Pinpoint the cell where the given text exists, returning its (x, y) midpoint coordinate. 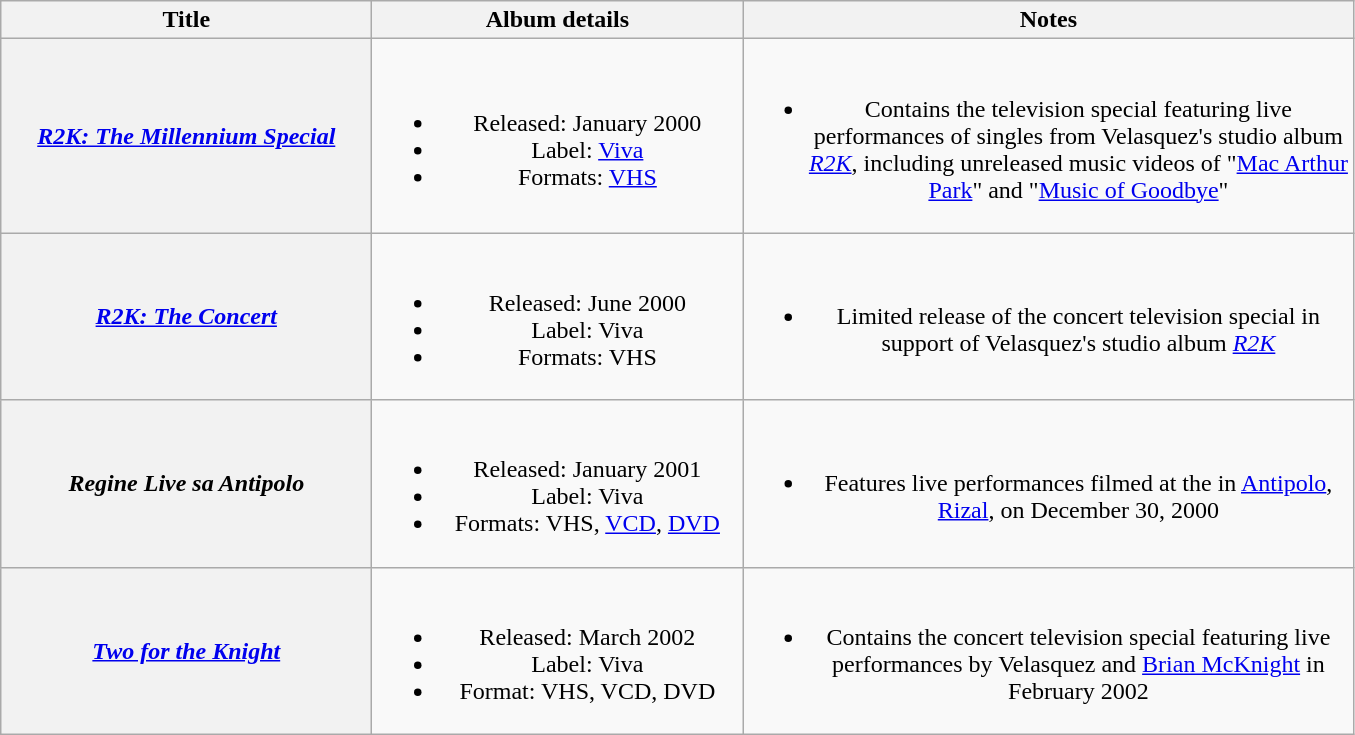
Released: June 2000Label: VivaFormats: VHS (558, 316)
R2K: The Concert (186, 316)
Regine Live sa Antipolo (186, 484)
R2K: The Millennium Special (186, 136)
Contains the concert television special featuring live performances by Velasquez and Brian McKnight in February 2002 (1048, 650)
Released: January 2000Label: VivaFormats: VHS (558, 136)
Released: March 2002Label: VivaFormat: VHS, VCD, DVD (558, 650)
Released: January 2001Label: VivaFormats: VHS, VCD, DVD (558, 484)
Two for the Knight (186, 650)
Title (186, 20)
Limited release of the concert television special in support of Velasquez's studio album R2K (1048, 316)
Notes (1048, 20)
Album details (558, 20)
Features live performances filmed at the in Antipolo, Rizal, on December 30, 2000 (1048, 484)
